Detect which cell encompasses the target text, then output its [x, y] center coordinate. 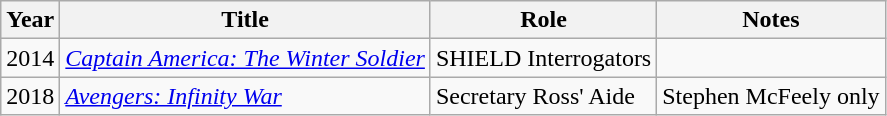
Avengers: Infinity War [246, 96]
Year [30, 20]
Stephen McFeely only [771, 96]
Secretary Ross' Aide [543, 96]
2018 [30, 96]
Role [543, 20]
Captain America: The Winter Soldier [246, 58]
SHIELD Interrogators [543, 58]
2014 [30, 58]
Title [246, 20]
Notes [771, 20]
